Provide the (x, y) coordinate of the cell's center where the given text is located.  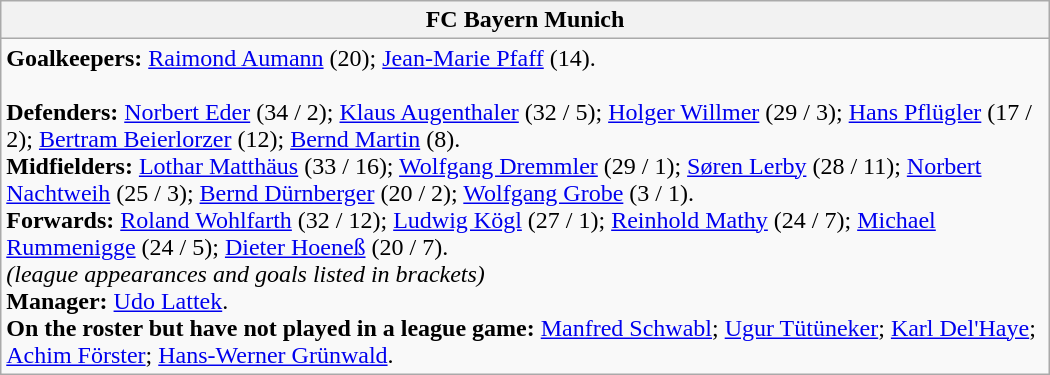
FC Bayern Munich (525, 20)
